From the cell containing the given text, extract its center point as [x, y] coordinate. 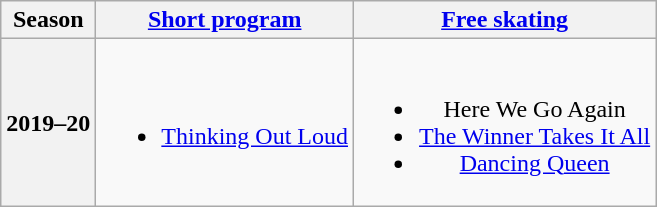
Thinking Out Loud [225, 122]
Free skating [505, 20]
Short program [225, 20]
2019–20 [48, 122]
Season [48, 20]
Here We Go Again The Winner Takes It All Dancing Queen [505, 122]
